Extract the [x, y] coordinate from the center of the cell holding the provided text.  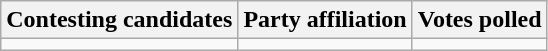
Contesting candidates [120, 20]
Votes polled [480, 20]
Party affiliation [325, 20]
